Pinpoint the cell where the given text exists, returning its [X, Y] midpoint coordinate. 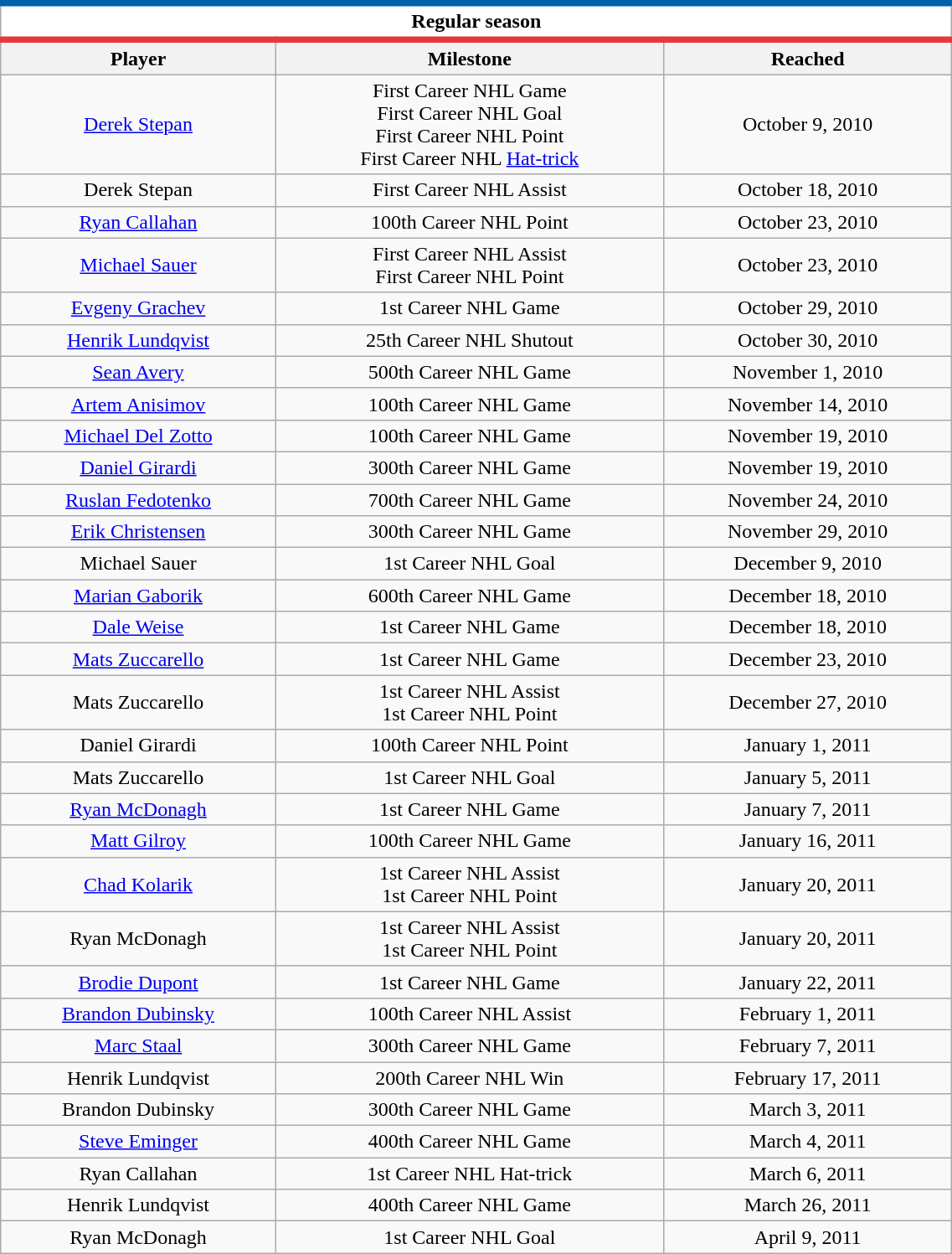
25th Career NHL Shutout [469, 340]
February 1, 2011 [807, 1014]
January 16, 2011 [807, 841]
First Career NHL GameFirst Career NHL GoalFirst Career NHL PointFirst Career NHL Hat-trick [469, 124]
February 7, 2011 [807, 1045]
Marian Gaborik [139, 596]
Ruslan Fedotenko [139, 500]
November 14, 2010 [807, 404]
December 23, 2010 [807, 659]
November 24, 2010 [807, 500]
Michael Del Zotto [139, 436]
December 27, 2010 [807, 702]
Erik Christensen [139, 532]
200th Career NHL Win [469, 1078]
October 9, 2010 [807, 124]
October 18, 2010 [807, 190]
November 1, 2010 [807, 372]
November 29, 2010 [807, 532]
Reached [807, 57]
Chad Kolarik [139, 885]
Brodie Dupont [139, 982]
March 3, 2011 [807, 1110]
Dale Weise [139, 627]
100th Career NHL Assist [469, 1014]
Player [139, 57]
Evgeny Grachev [139, 308]
January 22, 2011 [807, 982]
March 4, 2011 [807, 1142]
October 29, 2010 [807, 308]
October 30, 2010 [807, 340]
December 9, 2010 [807, 564]
Sean Avery [139, 372]
1st Career NHL Hat-trick [469, 1174]
600th Career NHL Game [469, 596]
January 7, 2011 [807, 809]
Milestone [469, 57]
Marc Staal [139, 1045]
April 9, 2011 [807, 1237]
Steve Eminger [139, 1142]
Artem Anisimov [139, 404]
March 26, 2011 [807, 1205]
January 5, 2011 [807, 777]
700th Career NHL Game [469, 500]
First Career NHL AssistFirst Career NHL Point [469, 265]
Matt Gilroy [139, 841]
February 17, 2011 [807, 1078]
500th Career NHL Game [469, 372]
First Career NHL Assist [469, 190]
January 1, 2011 [807, 746]
Regular season [476, 22]
March 6, 2011 [807, 1174]
